Detect which cell encompasses the target text, then output its (x, y) center coordinate. 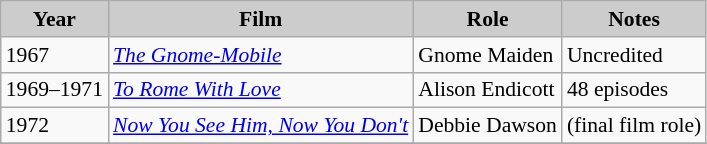
Role (488, 19)
1972 (54, 126)
Film (260, 19)
Alison Endicott (488, 90)
(final film role) (634, 126)
Uncredited (634, 55)
1969–1971 (54, 90)
Now You See Him, Now You Don't (260, 126)
Gnome Maiden (488, 55)
Debbie Dawson (488, 126)
The Gnome-Mobile (260, 55)
48 episodes (634, 90)
1967 (54, 55)
To Rome With Love (260, 90)
Notes (634, 19)
Year (54, 19)
